Locate the cell with the specified text and output its (x, y) center coordinate. 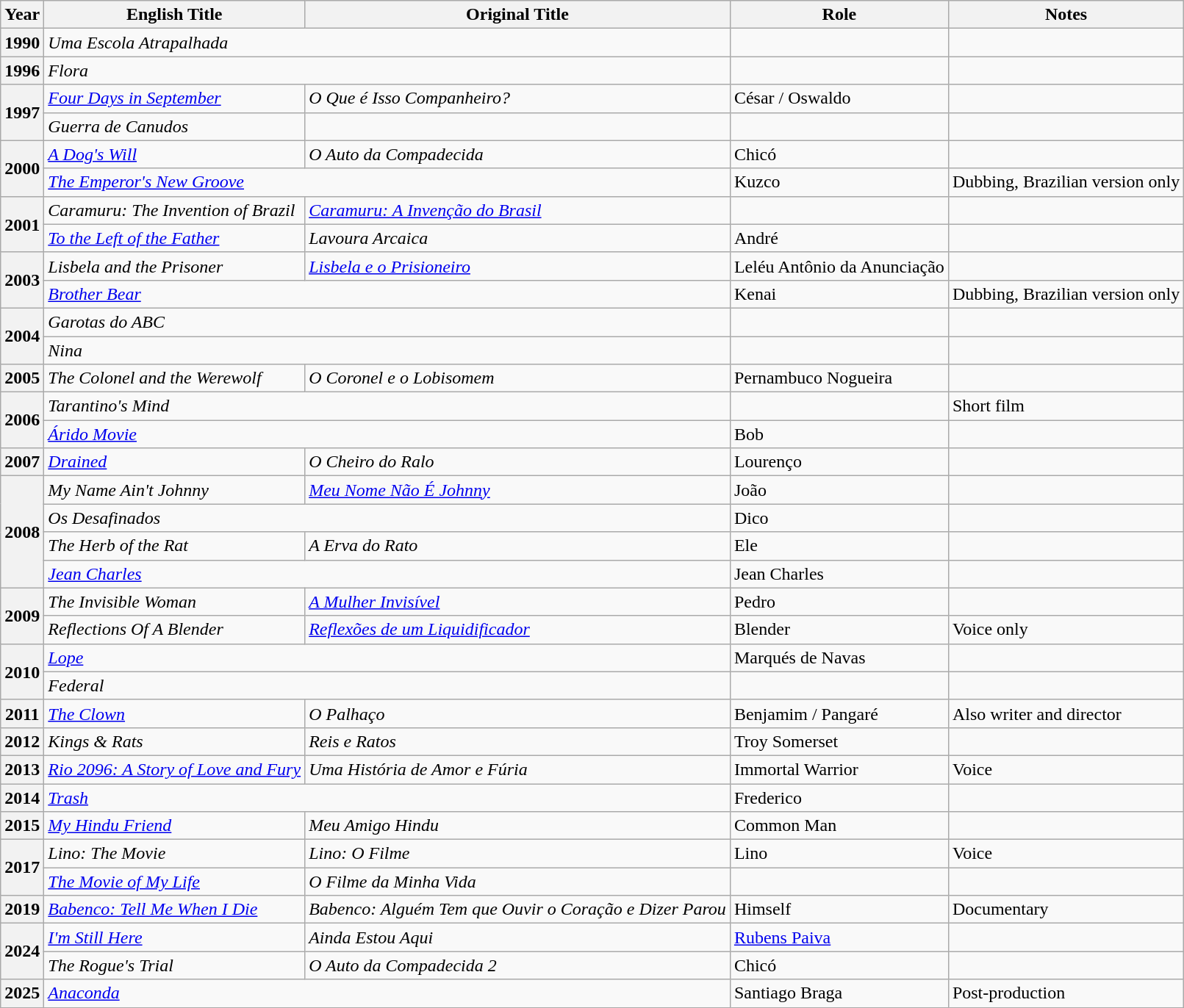
Rio 2096: A Story of Love and Fury (175, 769)
Uma Escola Atrapalhada (387, 43)
Uma História de Amor e Fúria (517, 769)
2001 (22, 224)
A Erva do Rato (517, 546)
Brother Bear (387, 294)
André (839, 238)
The Emperor's New Groove (387, 182)
Common Man (839, 826)
Also writer and director (1066, 713)
Short film (1066, 406)
Original Title (517, 15)
Os Desafinados (387, 518)
Marqués de Navas (839, 658)
Reis e Ratos (517, 741)
2006 (22, 420)
Bob (839, 434)
Federal (387, 685)
Post-production (1066, 993)
Meu Nome Não É Johnny (517, 490)
Leléu Antônio da Anunciação (839, 266)
Meu Amigo Hindu (517, 826)
O Filme da Minha Vida (517, 882)
2017 (22, 868)
Anaconda (387, 993)
Voice only (1066, 630)
2009 (22, 616)
2004 (22, 336)
O Que é Isso Companheiro? (517, 98)
Ele (839, 546)
2008 (22, 532)
Nina (387, 350)
Role (839, 15)
Lourenço (839, 462)
Notes (1066, 15)
Trash (387, 797)
Year (22, 15)
The Invisible Woman (175, 602)
2012 (22, 741)
1990 (22, 43)
Lope (387, 658)
2003 (22, 280)
Four Days in September (175, 98)
Rubens Paiva (839, 937)
2010 (22, 672)
Garotas do ABC (387, 322)
1996 (22, 71)
2024 (22, 951)
2013 (22, 769)
César / Oswaldo (839, 98)
A Mulher Invisível (517, 602)
Babenco: Alguém Tem que Ouvir o Coração e Dizer Parou (517, 910)
Caramuru: The Invention of Brazil (175, 210)
Reflections Of A Blender (175, 630)
2014 (22, 797)
Lino: The Movie (175, 854)
Lisbela and the Prisoner (175, 266)
Ainda Estou Aqui (517, 937)
The Herb of the Rat (175, 546)
Immortal Warrior (839, 769)
João (839, 490)
Babenco: Tell Me When I Die (175, 910)
1997 (22, 112)
Benjamim / Pangaré (839, 713)
The Colonel and the Werewolf (175, 378)
To the Left of the Father (175, 238)
Árido Movie (387, 434)
Himself (839, 910)
O Palhaço (517, 713)
O Coronel e o Lobisomem (517, 378)
Pedro (839, 602)
The Rogue's Trial (175, 965)
O Cheiro do Ralo (517, 462)
O Auto da Compadecida (517, 154)
My Name Ain't Johnny (175, 490)
2019 (22, 910)
Blender (839, 630)
Lino: O Filme (517, 854)
Lisbela e o Prisioneiro (517, 266)
Kings & Rats (175, 741)
2007 (22, 462)
2015 (22, 826)
Lavoura Arcaica (517, 238)
Drained (175, 462)
Santiago Braga (839, 993)
The Clown (175, 713)
Tarantino's Mind (387, 406)
Flora (387, 71)
A Dog's Will (175, 154)
Guerra de Canudos (175, 126)
O Auto da Compadecida 2 (517, 965)
Kuzco (839, 182)
2025 (22, 993)
Frederico (839, 797)
I'm Still Here (175, 937)
Pernambuco Nogueira (839, 378)
Troy Somerset (839, 741)
Lino (839, 854)
2011 (22, 713)
2000 (22, 168)
The Movie of My Life (175, 882)
Caramuru: A Invenção do Brasil (517, 210)
English Title (175, 15)
2005 (22, 378)
Documentary (1066, 910)
Reflexões de um Liquidificador (517, 630)
My Hindu Friend (175, 826)
Dico (839, 518)
Kenai (839, 294)
